Capture the cell that displays the provided text and extract its [x, y] central coordinate. 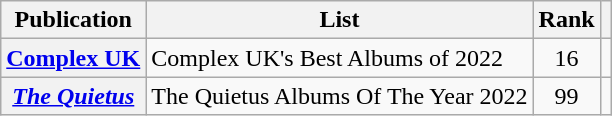
Complex UK [74, 58]
List [340, 20]
The Quietus Albums Of The Year 2022 [340, 96]
The Quietus [74, 96]
Publication [74, 20]
16 [566, 58]
Rank [566, 20]
Complex UK's Best Albums of 2022 [340, 58]
99 [566, 96]
